Capture the cell that displays the provided text and extract its (X, Y) central coordinate. 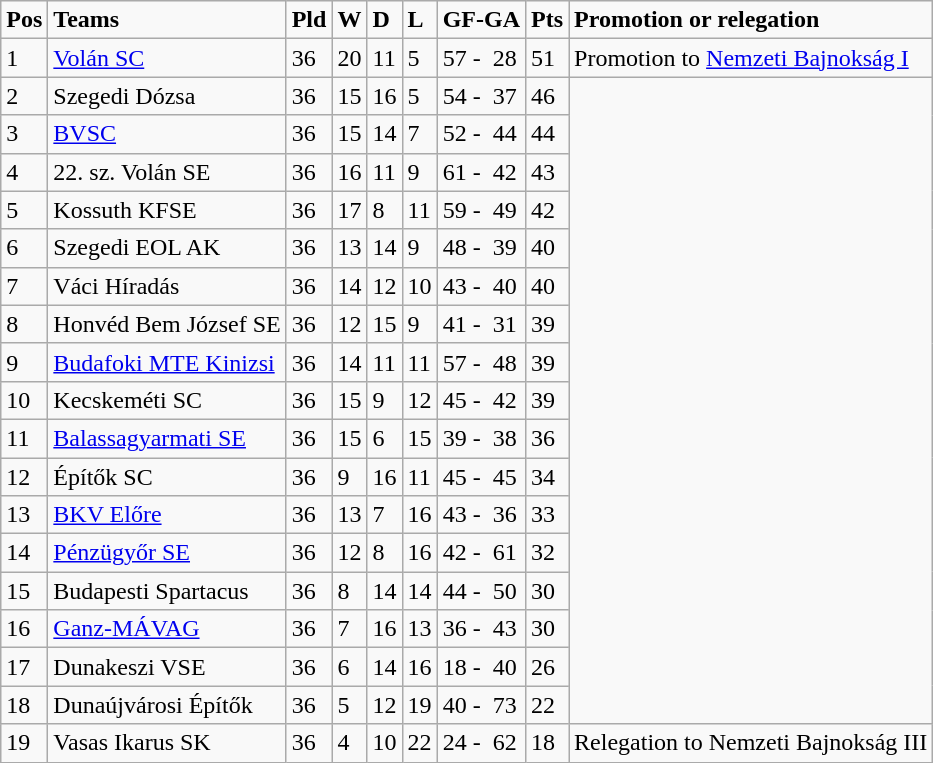
Budapesti Spartacus (167, 591)
43 - 36 (481, 515)
Dunakeszi VSE (167, 667)
52 - 44 (481, 134)
43 (546, 172)
43 - 40 (481, 286)
Promotion or relegation (751, 20)
48 - 39 (481, 248)
26 (546, 667)
Kossuth KFSE (167, 210)
L (420, 20)
Pld (309, 20)
Pénzügyőr SE (167, 553)
Pts (546, 20)
Vasas Ikarus SK (167, 743)
2 (24, 96)
Teams (167, 20)
D (384, 20)
34 (546, 477)
Váci Híradás (167, 286)
24 - 62 (481, 743)
Relegation to Nemzeti Bajnokság III (751, 743)
44 - 50 (481, 591)
Pos (24, 20)
W (350, 20)
46 (546, 96)
36 - 43 (481, 629)
44 (546, 134)
18 - 40 (481, 667)
Promotion to Nemzeti Bajnokság I (751, 58)
20 (350, 58)
Budafoki MTE Kinizsi (167, 362)
51 (546, 58)
32 (546, 553)
Szegedi Dózsa (167, 96)
33 (546, 515)
39 - 38 (481, 438)
BVSC (167, 134)
Kecskeméti SC (167, 400)
61 - 42 (481, 172)
59 - 49 (481, 210)
Ganz-MÁVAG (167, 629)
57 - 28 (481, 58)
54 - 37 (481, 96)
42 - 61 (481, 553)
BKV Előre (167, 515)
45 - 42 (481, 400)
42 (546, 210)
Honvéd Bem József SE (167, 324)
GF-GA (481, 20)
Balassagyarmati SE (167, 438)
3 (24, 134)
45 - 45 (481, 477)
40 - 73 (481, 705)
57 - 48 (481, 362)
Dunaújvárosi Építők (167, 705)
22. sz. Volán SE (167, 172)
Volán SC (167, 58)
Szegedi EOL AK (167, 248)
41 - 31 (481, 324)
1 (24, 58)
Építők SC (167, 477)
